For the text-containing cell, return its midpoint in (x, y) coordinate format. 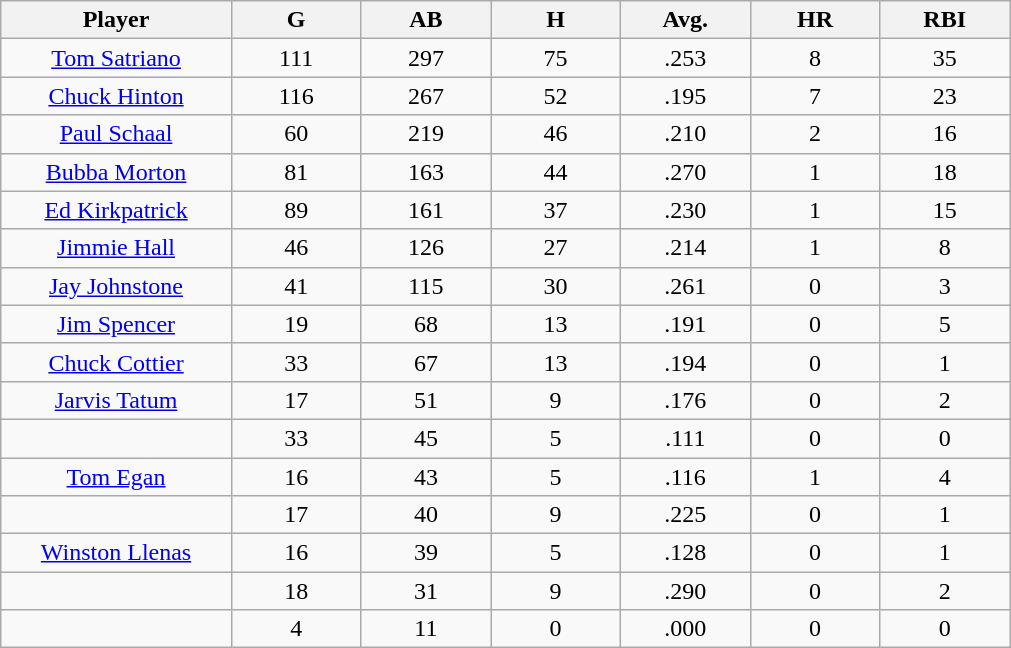
41 (296, 286)
Tom Satriano (116, 58)
.194 (685, 362)
Jay Johnstone (116, 286)
11 (426, 629)
19 (296, 324)
15 (945, 210)
75 (556, 58)
.176 (685, 400)
.210 (685, 134)
.253 (685, 58)
.195 (685, 96)
43 (426, 477)
Avg. (685, 20)
Ed Kirkpatrick (116, 210)
.111 (685, 438)
161 (426, 210)
Jimmie Hall (116, 248)
7 (815, 96)
297 (426, 58)
.225 (685, 515)
Paul Schaal (116, 134)
Jarvis Tatum (116, 400)
.290 (685, 591)
89 (296, 210)
Player (116, 20)
115 (426, 286)
44 (556, 172)
.230 (685, 210)
37 (556, 210)
.191 (685, 324)
68 (426, 324)
23 (945, 96)
40 (426, 515)
Bubba Morton (116, 172)
.116 (685, 477)
219 (426, 134)
Tom Egan (116, 477)
Chuck Hinton (116, 96)
35 (945, 58)
126 (426, 248)
.261 (685, 286)
116 (296, 96)
30 (556, 286)
.128 (685, 553)
31 (426, 591)
27 (556, 248)
Jim Spencer (116, 324)
AB (426, 20)
39 (426, 553)
.000 (685, 629)
.270 (685, 172)
52 (556, 96)
163 (426, 172)
267 (426, 96)
60 (296, 134)
45 (426, 438)
51 (426, 400)
111 (296, 58)
81 (296, 172)
HR (815, 20)
H (556, 20)
3 (945, 286)
G (296, 20)
Chuck Cottier (116, 362)
67 (426, 362)
RBI (945, 20)
.214 (685, 248)
Winston Llenas (116, 553)
